Extract the [x, y] coordinate from the center of the cell holding the provided text.  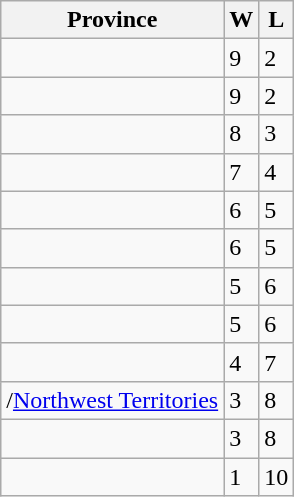
10 [276, 477]
W [242, 20]
1 [242, 477]
L [276, 20]
Province [112, 20]
/Northwest Territories [112, 400]
